Pinpoint the cell where the given text exists, returning its (X, Y) midpoint coordinate. 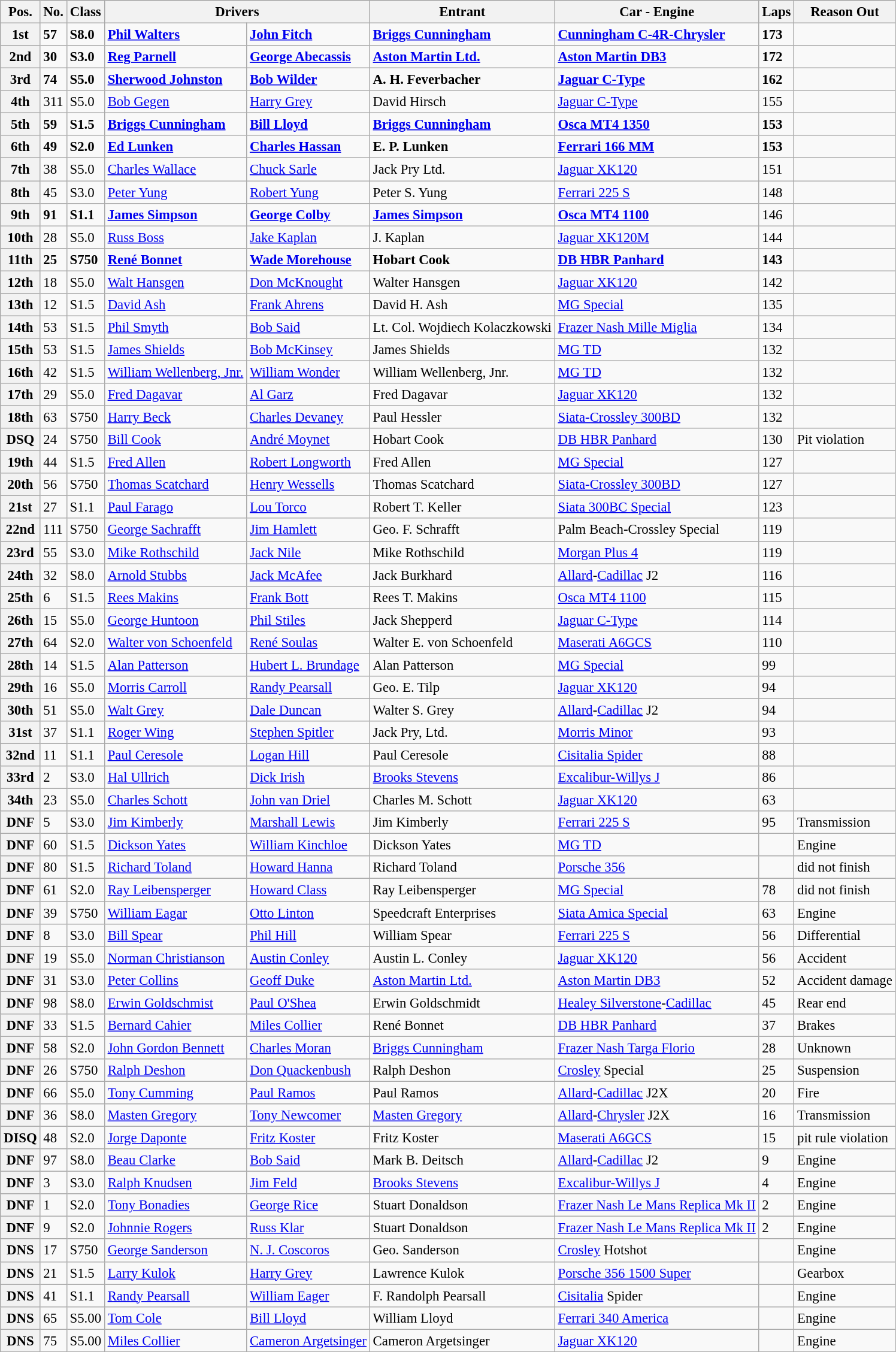
Johnnie Rogers (175, 1228)
Austin L. Conley (462, 958)
Fire (844, 1093)
Jim Feld (308, 1183)
Walter E. von Schoenfeld (462, 643)
26 (53, 1070)
DISQ (20, 1138)
J. Kaplan (462, 237)
30th (20, 710)
34th (20, 800)
27 (53, 507)
Ferrari 340 America (656, 1318)
28th (20, 665)
1st (20, 35)
26th (20, 620)
135 (776, 305)
Mark B. Deitsch (462, 1160)
David Hirsch (462, 102)
Bernard Cahier (175, 1026)
18 (53, 282)
Porsche 356 1500 Super (656, 1273)
Rees T. Makins (462, 597)
Norman Christianson (175, 958)
130 (776, 440)
Phil Stiles (308, 620)
Gearbox (844, 1273)
Car - Engine (656, 12)
Charles Hassan (308, 147)
4 (776, 1183)
Rear end (844, 1003)
23 (53, 800)
64 (53, 643)
144 (776, 237)
15th (20, 350)
Jim Hamlett (308, 530)
Allard-Chrysler J2X (656, 1115)
Suspension (844, 1070)
31 (53, 980)
Robert Longworth (308, 462)
5 (53, 822)
Siata Amica Special (656, 913)
William Wonder (308, 372)
George Abecassis (308, 57)
Walt Grey (175, 710)
6th (20, 147)
Ferrari 166 MM (656, 147)
pit rule violation (844, 1138)
No. (53, 12)
John Gordon Bennett (175, 1048)
Geo. Sanderson (462, 1251)
Bill Cook (175, 440)
4th (20, 102)
Accident (844, 958)
12 (53, 305)
Accident damage (844, 980)
58 (53, 1048)
Jaguar XK120M (656, 237)
Walter S. Grey (462, 710)
Charles Wallace (175, 170)
David Ash (175, 305)
98 (53, 1003)
Healey Silverstone-Cadillac (656, 1003)
18th (20, 418)
59 (53, 125)
Phil Hill (308, 935)
88 (776, 755)
31st (20, 733)
Phil Walters (175, 35)
93 (776, 733)
78 (776, 890)
6 (53, 597)
Morgan Plus 4 (656, 552)
Al Garz (308, 395)
Frank Bott (308, 597)
A. H. Feverbacher (462, 80)
Crosley Special (656, 1070)
Geoff Duke (308, 980)
111 (53, 530)
Chuck Sarle (308, 170)
Logan Hill (308, 755)
Peter S. Yung (462, 192)
George Rice (308, 1205)
19th (20, 462)
Tom Cole (175, 1318)
Walter von Schoenfeld (175, 643)
Cunningham C-4R-Chrysler (656, 35)
91 (53, 214)
Charles M. Schott (462, 800)
Class (85, 12)
Ralph Knudsen (175, 1183)
8 (53, 935)
14th (20, 327)
30 (53, 57)
75 (53, 1341)
66 (53, 1093)
Paul O'Shea (308, 1003)
Russ Klar (308, 1228)
Phil Smyth (175, 327)
George Sachrafft (175, 530)
René Soulas (308, 643)
110 (776, 643)
38 (53, 170)
Robert Yung (308, 192)
Geo. E. Tilp (462, 688)
48 (53, 1138)
Jack Burkhard (462, 575)
116 (776, 575)
Jack Shepperd (462, 620)
41 (53, 1296)
Pos. (20, 12)
65 (53, 1318)
Hubert L. Brundage (308, 665)
60 (53, 845)
39 (53, 913)
Osca MT4 1350 (656, 125)
André Moynet (308, 440)
142 (776, 282)
148 (776, 192)
134 (776, 327)
17 (53, 1251)
Jorge Daponte (175, 1138)
61 (53, 890)
Unknown (844, 1048)
Walt Hansgen (175, 282)
311 (53, 102)
Larry Kulok (175, 1273)
33 (53, 1026)
Hal Ullrich (175, 778)
William Spear (462, 935)
Tony Cumming (175, 1093)
44 (53, 462)
10th (20, 237)
Paul Farago (175, 507)
Bob McKinsey (308, 350)
21st (20, 507)
17th (20, 395)
Morris Minor (656, 733)
8th (20, 192)
Don McKnought (308, 282)
DSQ (20, 440)
Lt. Col. Wojdiech Kolaczkowski (462, 327)
Roger Wing (175, 733)
7th (20, 170)
Paul Hessler (462, 418)
Bob Wilder (308, 80)
William Eager (308, 1296)
16th (20, 372)
Charles Moran (308, 1048)
32nd (20, 755)
Crosley Hotshot (656, 1251)
21 (53, 1273)
97 (53, 1160)
Speedcraft Enterprises (462, 913)
74 (53, 80)
115 (776, 597)
162 (776, 80)
Charles Devaney (308, 418)
Sherwood Johnston (175, 80)
F. Randolph Pearsall (462, 1296)
Reg Parnell (175, 57)
Howard Class (308, 890)
Frank Ahrens (308, 305)
Peter Yung (175, 192)
Wade Morehouse (308, 259)
19 (53, 958)
20 (776, 1093)
John Fitch (308, 35)
14 (53, 665)
9th (20, 214)
Dale Duncan (308, 710)
Peter Collins (175, 980)
80 (53, 868)
Tony Bonadies (175, 1205)
11 (53, 755)
William Eagar (175, 913)
Pit violation (844, 440)
20th (20, 485)
Lou Torco (308, 507)
Laps (776, 12)
52 (776, 980)
William Lloyd (462, 1318)
Marshall Lewis (308, 822)
Henry Wessells (308, 485)
114 (776, 620)
Jack Nile (308, 552)
Harry Beck (175, 418)
11th (20, 259)
24 (53, 440)
99 (776, 665)
David H. Ash (462, 305)
22nd (20, 530)
Arnold Stubbs (175, 575)
Stephen Spitler (308, 733)
Palm Beach-Crossley Special (656, 530)
N. J. Coscoros (308, 1251)
57 (53, 35)
Dick Irish (308, 778)
173 (776, 35)
Austin Conley (308, 958)
24th (20, 575)
3rd (20, 80)
Differential (844, 935)
Frazer Nash Mille Miglia (656, 327)
George Huntoon (175, 620)
Jake Kaplan (308, 237)
Bob Gegen (175, 102)
2nd (20, 57)
Beau Clarke (175, 1160)
Geo. F. Schrafft (462, 530)
Frazer Nash Targa Florio (656, 1048)
29th (20, 688)
33rd (20, 778)
Brakes (844, 1026)
55 (53, 552)
Erwin Goldschmist (175, 1003)
Walter Hansgen (462, 282)
Siata 300BC Special (656, 507)
Lawrence Kulok (462, 1273)
36 (53, 1115)
Porsche 356 (656, 868)
86 (776, 778)
42 (53, 372)
143 (776, 259)
Don Quackenbush (308, 1070)
Ed Lunken (175, 147)
155 (776, 102)
Tony Newcomer (308, 1115)
12th (20, 282)
13th (20, 305)
Bill Spear (175, 935)
1 (53, 1205)
John van Driel (308, 800)
Russ Boss (175, 237)
Morris Carroll (175, 688)
3 (53, 1183)
George Sanderson (175, 1251)
95 (776, 822)
151 (776, 170)
Entrant (462, 12)
51 (53, 710)
25th (20, 597)
Charles Schott (175, 800)
Rees Makins (175, 597)
146 (776, 214)
Jack McAfee (308, 575)
George Colby (308, 214)
Otto Linton (308, 913)
27th (20, 643)
Robert T. Keller (462, 507)
Jack Pry Ltd. (462, 170)
Jack Pry, Ltd. (462, 733)
49 (53, 147)
Erwin Goldschmidt (462, 1003)
5th (20, 125)
E. P. Lunken (462, 147)
Allard-Cadillac J2X (656, 1093)
32 (53, 575)
William Kinchloe (308, 845)
23rd (20, 552)
Reason Out (844, 12)
29 (53, 395)
172 (776, 57)
123 (776, 507)
Howard Hanna (308, 868)
Drivers (237, 12)
